For the text-containing cell, return its midpoint in [x, y] coordinate format. 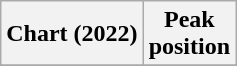
Chart (2022) [72, 34]
Peakposition [189, 34]
